Return [X, Y] of the center of cell containing provided text 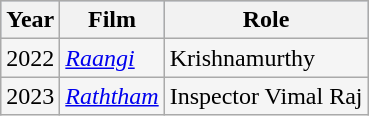
Raththam [112, 96]
2023 [30, 96]
Raangi [112, 58]
Inspector Vimal Raj [266, 96]
2022 [30, 58]
Film [112, 20]
Role [266, 20]
Krishnamurthy [266, 58]
Year [30, 20]
